Pinpoint the cell where the given text exists, returning its (x, y) midpoint coordinate. 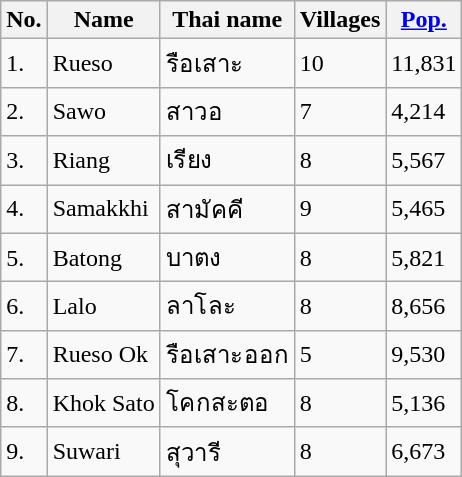
Pop. (424, 20)
9. (24, 452)
Khok Sato (104, 404)
8,656 (424, 306)
Riang (104, 160)
Thai name (227, 20)
6,673 (424, 452)
Sawo (104, 112)
8. (24, 404)
5,567 (424, 160)
สามัคคี (227, 208)
รือเสาะ (227, 64)
สุวารี (227, 452)
โคกสะตอ (227, 404)
3. (24, 160)
9,530 (424, 354)
6. (24, 306)
1. (24, 64)
Batong (104, 258)
Samakkhi (104, 208)
10 (340, 64)
ลาโละ (227, 306)
Suwari (104, 452)
เรียง (227, 160)
11,831 (424, 64)
Rueso (104, 64)
5. (24, 258)
Name (104, 20)
Rueso Ok (104, 354)
5,821 (424, 258)
5,136 (424, 404)
สาวอ (227, 112)
7. (24, 354)
5 (340, 354)
2. (24, 112)
Villages (340, 20)
7 (340, 112)
5,465 (424, 208)
รือเสาะออก (227, 354)
9 (340, 208)
4,214 (424, 112)
Lalo (104, 306)
4. (24, 208)
No. (24, 20)
บาตง (227, 258)
